Return (X, Y) of the center of cell containing provided text 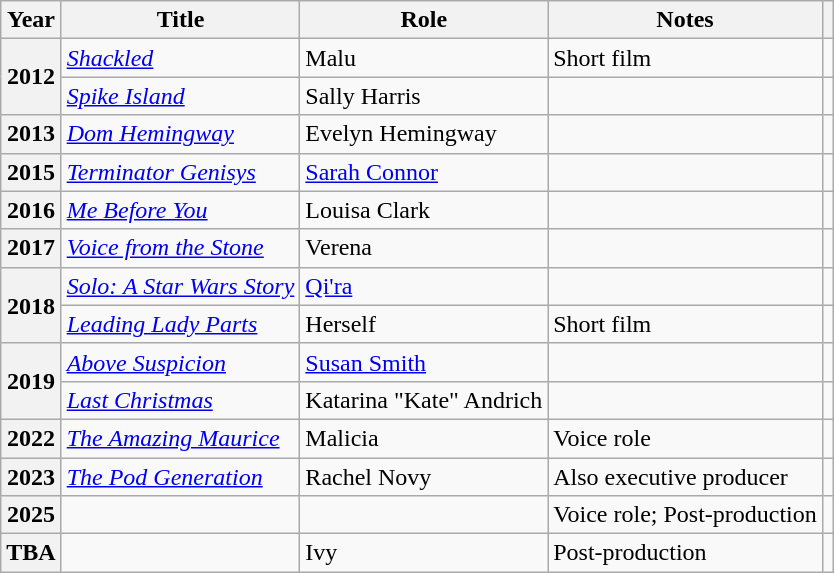
Terminator Genisys (180, 172)
Leading Lady Parts (180, 324)
TBA (31, 553)
Me Before You (180, 210)
Role (424, 20)
2016 (31, 210)
Post-production (686, 553)
Spike Island (180, 96)
2012 (31, 77)
Voice from the Stone (180, 248)
Sally Harris (424, 96)
2018 (31, 305)
2015 (31, 172)
Title (180, 20)
Ivy (424, 553)
Solo: A Star Wars Story (180, 286)
2025 (31, 515)
Malu (424, 58)
2019 (31, 381)
Dom Hemingway (180, 134)
Susan Smith (424, 362)
2017 (31, 248)
Voice role; Post-production (686, 515)
2013 (31, 134)
2022 (31, 438)
Louisa Clark (424, 210)
Evelyn Hemingway (424, 134)
Katarina "Kate" Andrich (424, 400)
Shackled (180, 58)
The Amazing Maurice (180, 438)
Verena (424, 248)
Malicia (424, 438)
Also executive producer (686, 477)
2023 (31, 477)
Notes (686, 20)
Above Suspicion (180, 362)
Sarah Connor (424, 172)
Herself (424, 324)
Year (31, 20)
The Pod Generation (180, 477)
Rachel Novy (424, 477)
Last Christmas (180, 400)
Voice role (686, 438)
Qi'ra (424, 286)
